Scan for the cell matching the given text and deliver its (x, y) coordinate at center. 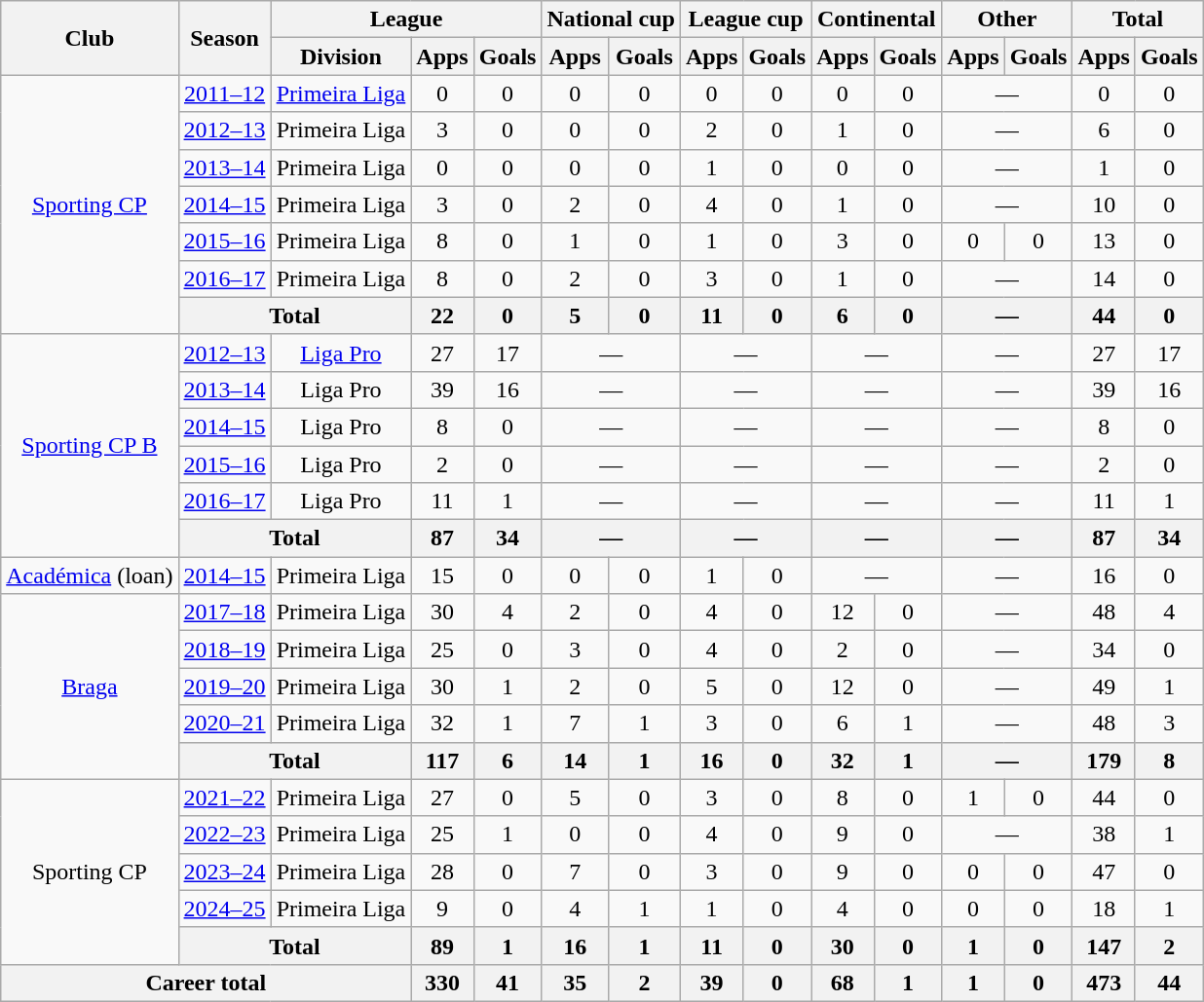
18 (1104, 909)
Continental (877, 19)
179 (1104, 761)
Season (224, 38)
National cup (611, 19)
Braga (90, 687)
47 (1104, 872)
15 (442, 575)
68 (843, 983)
2023–24 (224, 872)
Sporting CP B (90, 445)
41 (508, 983)
147 (1104, 946)
473 (1104, 983)
Club (90, 38)
38 (1104, 835)
Académica (loan) (90, 575)
13 (1104, 241)
28 (442, 872)
2020–21 (224, 724)
117 (442, 761)
2011–12 (224, 93)
League cup (745, 19)
2021–22 (224, 798)
49 (1104, 687)
Other (1007, 19)
330 (442, 983)
2017–18 (224, 612)
2022–23 (224, 835)
35 (575, 983)
89 (442, 946)
League (406, 19)
22 (442, 315)
2018–19 (224, 649)
Division (341, 56)
2019–20 (224, 687)
2024–25 (224, 909)
Career total (207, 983)
10 (1104, 204)
